Return the [x, y] coordinate for the center point of the cell that contains the specified text.  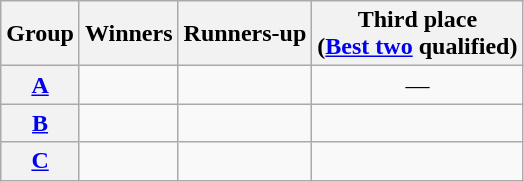
Third place(Best two qualified) [418, 34]
Winners [128, 34]
C [40, 161]
B [40, 123]
A [40, 85]
— [418, 85]
Runners-up [245, 34]
Group [40, 34]
